Find where the given text appears and provide that cell's center as [x, y] coordinate. 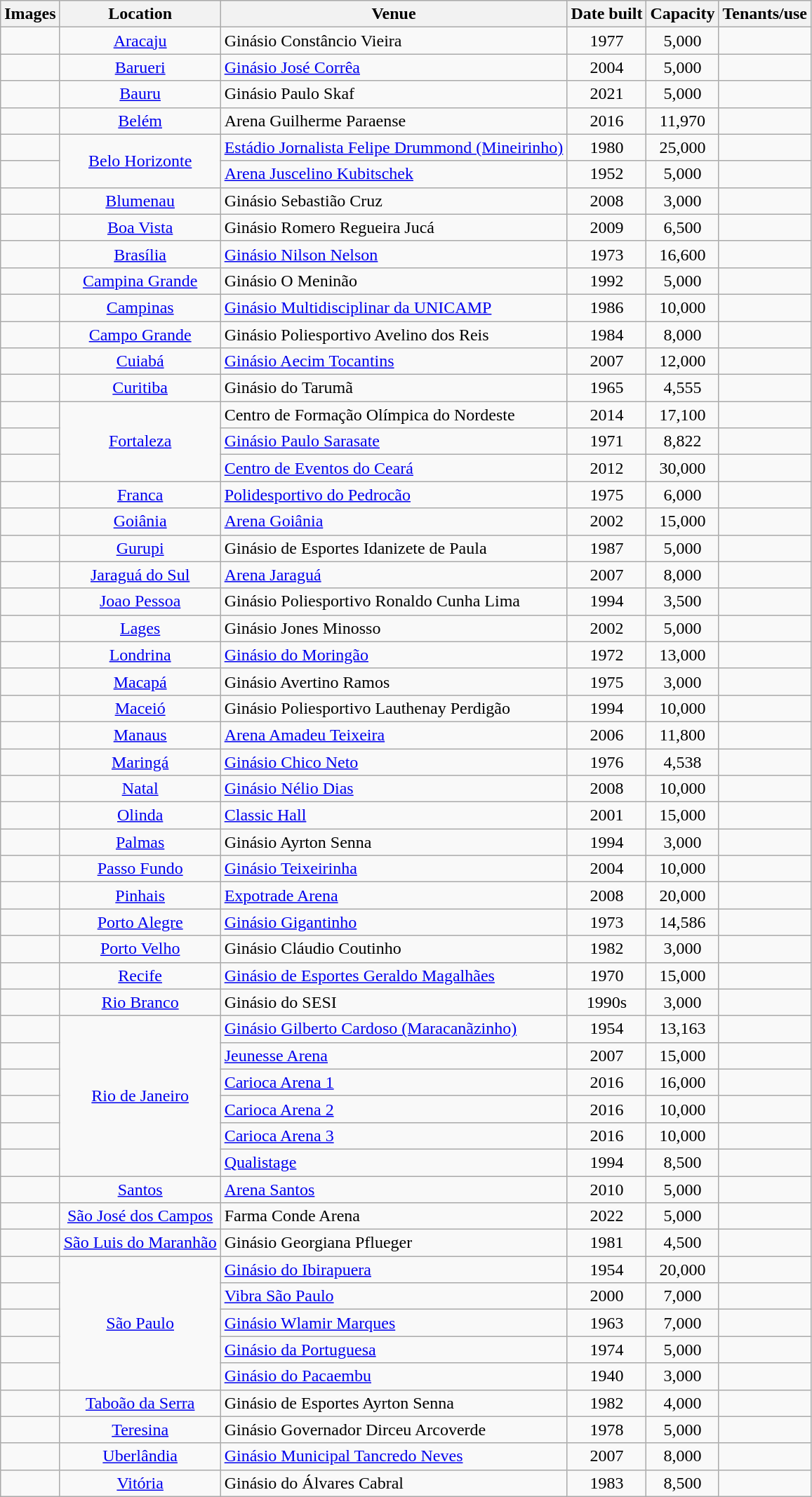
Carioca Arena 2 [394, 1109]
Ginásio Governador Dirceu Arcoverde [394, 1430]
Ginásio Romero Regueira Jucá [394, 227]
2012 [606, 468]
Pinhais [140, 896]
Vitória [140, 1483]
4,500 [682, 1243]
4,000 [682, 1403]
Gurupi [140, 548]
Bauru [140, 94]
Boa Vista [140, 227]
Joao Pessoa [140, 601]
Blumenau [140, 201]
Campinas [140, 307]
11,970 [682, 121]
Qualistage [394, 1162]
1974 [606, 1350]
Recife [140, 976]
Ginásio do Pacaembu [394, 1376]
Images [30, 14]
São Luis do Maranhão [140, 1243]
Natal [140, 789]
Ginásio Paulo Skaf [394, 94]
1940 [606, 1376]
Centro de Formação Olímpica do Nordeste [394, 415]
Ginásio de Esportes Idanizete de Paula [394, 548]
Polidesportivo do Pedrocão [394, 495]
Ginásio Constâncio Vieira [394, 41]
Ginásio Poliesportivo Avelino dos Reis [394, 335]
Ginásio José Corrêa [394, 67]
Arena Jaraguá [394, 575]
Belém [140, 121]
2021 [606, 94]
Centro de Eventos do Ceará [394, 468]
4,555 [682, 388]
Ginásio Multidisciplinar da UNICAMP [394, 307]
Taboão da Serra [140, 1403]
Arena Santos [394, 1190]
8,822 [682, 441]
Ginásio da Portuguesa [394, 1350]
Ginásio do Álvares Cabral [394, 1483]
Ginásio Gigantinho [394, 922]
Date built [606, 14]
1963 [606, 1323]
Ginásio de Esportes Ayrton Senna [394, 1403]
16,600 [682, 254]
Maringá [140, 761]
Franca [140, 495]
1977 [606, 41]
1978 [606, 1430]
Ginásio Chico Neto [394, 761]
Ginásio do Tarumã [394, 388]
1952 [606, 174]
Ginásio Cláudio Coutinho [394, 949]
14,586 [682, 922]
1965 [606, 388]
Ginásio Avertino Ramos [394, 681]
Location [140, 14]
Ginásio Paulo Sarasate [394, 441]
Ginásio Municipal Tancredo Neves [394, 1456]
Belo Horizonte [140, 161]
Santos [140, 1190]
Londrina [140, 655]
1986 [606, 307]
Ginásio Georgiana Pflueger [394, 1243]
Curitiba [140, 388]
Farma Conde Arena [394, 1216]
Estádio Jornalista Felipe Drummond (Mineirinho) [394, 147]
4,538 [682, 761]
Ginásio Teixeirinha [394, 869]
11,800 [682, 735]
1971 [606, 441]
2010 [606, 1190]
6,500 [682, 227]
Arena Guilherme Paraense [394, 121]
Carioca Arena 1 [394, 1082]
2009 [606, 227]
Cuiabá [140, 361]
Tenants/use [765, 14]
Macapá [140, 681]
Olinda [140, 816]
Rio Branco [140, 1002]
3,500 [682, 601]
Ginásio Sebastião Cruz [394, 201]
Arena Amadeu Teixeira [394, 735]
12,000 [682, 361]
Ginásio Poliesportivo Lauthenay Perdigão [394, 708]
Uberlândia [140, 1456]
Goiânia [140, 521]
30,000 [682, 468]
1987 [606, 548]
Manaus [140, 735]
1972 [606, 655]
Ginásio Jones Minosso [394, 628]
25,000 [682, 147]
Ginásio de Esportes Geraldo Magalhães [394, 976]
Passo Fundo [140, 869]
13,000 [682, 655]
Ginásio Gilberto Cardoso (Maracanãzinho) [394, 1029]
Fortaleza [140, 441]
Palmas [140, 842]
Ginásio Poliesportivo Ronaldo Cunha Lima [394, 601]
1970 [606, 976]
Barueri [140, 67]
6,000 [682, 495]
Porto Alegre [140, 922]
Lages [140, 628]
2006 [606, 735]
Ginásio Aecim Tocantins [394, 361]
Maceió [140, 708]
2001 [606, 816]
1976 [606, 761]
Arena Goiânia [394, 521]
Ginásio Nilson Nelson [394, 254]
1984 [606, 335]
Arena Juscelino Kubitschek [394, 174]
1992 [606, 281]
Porto Velho [140, 949]
1983 [606, 1483]
Capacity [682, 14]
Ginásio do SESI [394, 1002]
Vibra São Paulo [394, 1296]
Expotrade Arena [394, 896]
Campina Grande [140, 281]
São Paulo [140, 1323]
16,000 [682, 1082]
Rio de Janeiro [140, 1096]
Ginásio Wlamir Marques [394, 1323]
2014 [606, 415]
Jaraguá do Sul [140, 575]
Ginásio Nélio Dias [394, 789]
Aracaju [140, 41]
Ginásio Ayrton Senna [394, 842]
Classic Hall [394, 816]
1981 [606, 1243]
1980 [606, 147]
Jeunesse Arena [394, 1056]
Campo Grande [140, 335]
Carioca Arena 3 [394, 1136]
Ginásio O Meninão [394, 281]
2000 [606, 1296]
Teresina [140, 1430]
13,163 [682, 1029]
São José dos Campos [140, 1216]
Ginásio do Ibirapuera [394, 1270]
2022 [606, 1216]
Brasília [140, 254]
1990s [606, 1002]
Venue [394, 14]
Ginásio do Moringão [394, 655]
17,100 [682, 415]
